Detect which cell encompasses the target text, then output its [x, y] center coordinate. 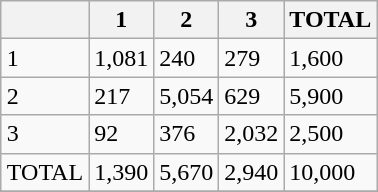
10,000 [330, 172]
2,032 [252, 134]
5,900 [330, 96]
1,390 [122, 172]
2,500 [330, 134]
629 [252, 96]
92 [122, 134]
1,600 [330, 58]
2,940 [252, 172]
5,670 [186, 172]
376 [186, 134]
5,054 [186, 96]
279 [252, 58]
217 [122, 96]
1,081 [122, 58]
240 [186, 58]
